Return [x, y] of the center of cell containing provided text 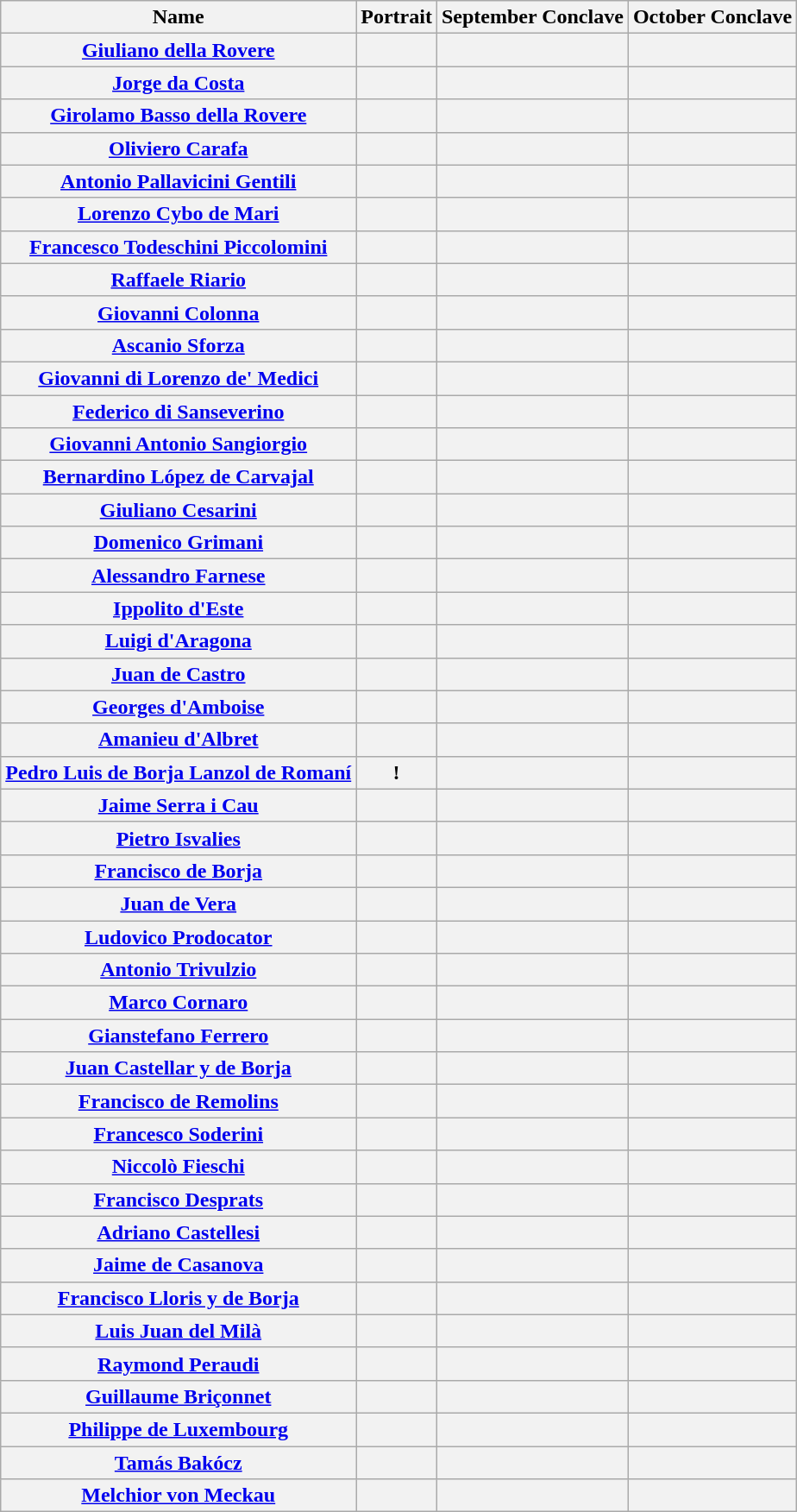
Ascanio Sforza [179, 345]
Lorenzo Cybo de Mari [179, 214]
Giuliano della Rovere [179, 50]
Philippe de Luxembourg [179, 1429]
Giuliano Cesarini [179, 510]
Luigi d'Aragona [179, 641]
Juan de Vera [179, 904]
Antonio Trivulzio [179, 970]
Jorge da Costa [179, 83]
Raffaele Riario [179, 280]
Antonio Pallavicini Gentili [179, 181]
Giovanni Antonio Sangiorgio [179, 444]
Niccolò Fieschi [179, 1167]
Francisco de Borja [179, 871]
Alessandro Farnese [179, 576]
Raymond Peraudi [179, 1364]
Francesco Todeschini Piccolomini [179, 247]
Oliviero Carafa [179, 148]
Giovanni Colonna [179, 312]
Adriano Castellesi [179, 1232]
October Conclave [712, 17]
Georges d'Amboise [179, 707]
Francisco de Remolins [179, 1101]
Girolamo Basso della Rovere [179, 116]
Marco Cornaro [179, 1003]
Juan de Castro [179, 674]
Gianstefano Ferrero [179, 1036]
Jaime de Casanova [179, 1265]
Francesco Soderini [179, 1134]
Juan Castellar y de Borja [179, 1068]
Giovanni di Lorenzo de' Medici [179, 378]
Ludovico Prodocator [179, 936]
September Conclave [532, 17]
Luis Juan del Milà [179, 1331]
Tamás Bakócz [179, 1463]
Melchior von Meckau [179, 1496]
Pietro Isvalies [179, 838]
Domenico Grimani [179, 543]
Jaime Serra i Cau [179, 805]
Name [179, 17]
Federico di Sanseverino [179, 412]
Ippolito d'Este [179, 608]
Bernardino López de Carvajal [179, 477]
Amanieu d'Albret [179, 740]
Francisco Desprats [179, 1200]
Portrait [397, 17]
Guillaume Briçonnet [179, 1396]
! [397, 772]
Pedro Luis de Borja Lanzol de Romaní [179, 772]
Francisco Lloris y de Borja [179, 1298]
